Locate the cell with the specified text and output its (X, Y) center coordinate. 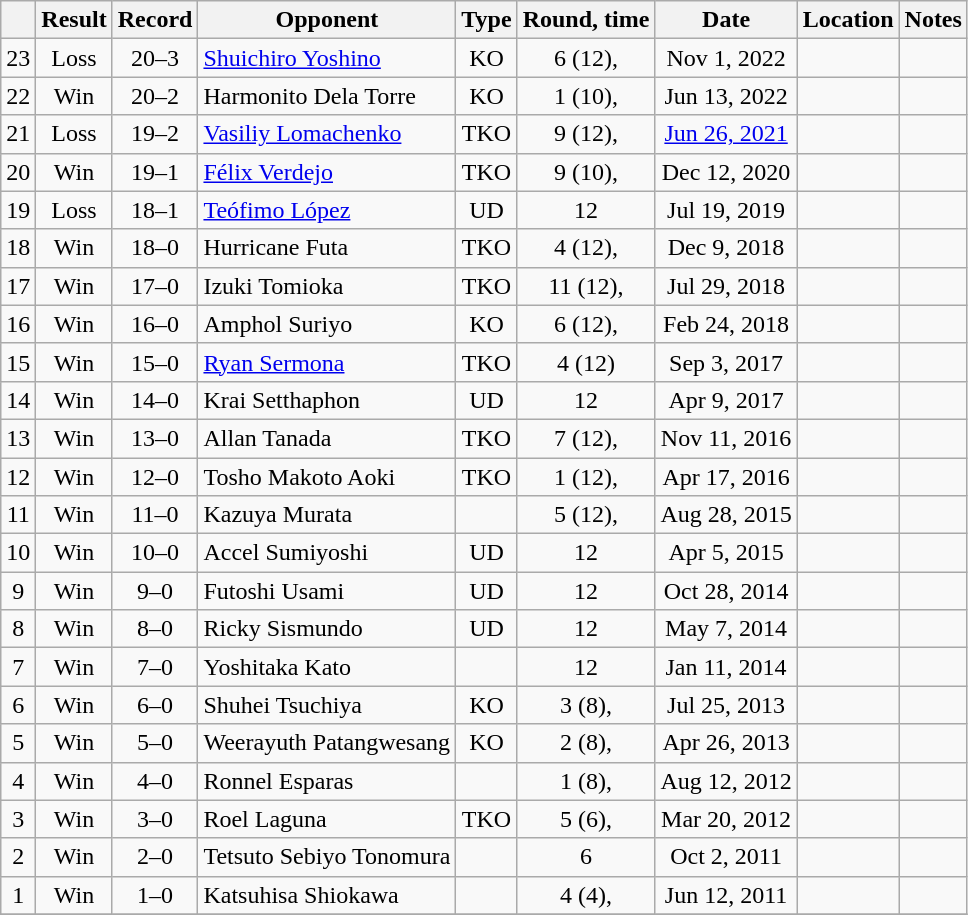
Kazuya Murata (327, 515)
Accel Sumiyoshi (327, 553)
5 (6), (586, 819)
13 (18, 438)
4 (4), (586, 895)
Hurricane Futa (327, 248)
Jun 13, 2022 (726, 96)
Oct 2, 2011 (726, 857)
9 (12), (586, 134)
18–1 (155, 210)
Félix Verdejo (327, 172)
18 (18, 248)
Tetsuto Sebiyo Tonomura (327, 857)
17 (18, 286)
20–3 (155, 58)
4–0 (155, 781)
Notes (933, 20)
Shuhei Tsuchiya (327, 705)
Weerayuth Patangwesang (327, 743)
Nov 11, 2016 (726, 438)
1 (12), (586, 477)
10–0 (155, 553)
Apr 26, 2013 (726, 743)
15–0 (155, 362)
17–0 (155, 286)
5–0 (155, 743)
12–0 (155, 477)
Aug 28, 2015 (726, 515)
Sep 3, 2017 (726, 362)
2 (18, 857)
Izuki Tomioka (327, 286)
20–2 (155, 96)
4 (12) (586, 362)
3–0 (155, 819)
11–0 (155, 515)
Ronnel Esparas (327, 781)
1 (10), (586, 96)
8–0 (155, 629)
Oct 28, 2014 (726, 591)
Jul 19, 2019 (726, 210)
Yoshitaka Kato (327, 667)
Opponent (327, 20)
Location (848, 20)
22 (18, 96)
Teófimo López (327, 210)
Ryan Sermona (327, 362)
6–0 (155, 705)
Mar 20, 2012 (726, 819)
Date (726, 20)
Jul 25, 2013 (726, 705)
Feb 24, 2018 (726, 324)
Vasiliy Lomachenko (327, 134)
1 (8), (586, 781)
Tosho Makoto Aoki (327, 477)
Record (155, 20)
20 (18, 172)
16–0 (155, 324)
8 (18, 629)
Type (486, 20)
Apr 5, 2015 (726, 553)
Round, time (586, 20)
Dec 9, 2018 (726, 248)
Nov 1, 2022 (726, 58)
2 (8), (586, 743)
Futoshi Usami (327, 591)
Allan Tanada (327, 438)
16 (18, 324)
18–0 (155, 248)
Shuichiro Yoshino (327, 58)
Result (74, 20)
9 (18, 591)
Roel Laguna (327, 819)
19 (18, 210)
19–2 (155, 134)
14 (18, 400)
1–0 (155, 895)
14–0 (155, 400)
Jun 12, 2011 (726, 895)
Harmonito Dela Torre (327, 96)
13–0 (155, 438)
4 (12), (586, 248)
7 (18, 667)
11 (18, 515)
Amphol Suriyo (327, 324)
2–0 (155, 857)
21 (18, 134)
Katsuhisa Shiokawa (327, 895)
Apr 9, 2017 (726, 400)
Jun 26, 2021 (726, 134)
Ricky Sismundo (327, 629)
10 (18, 553)
3 (18, 819)
Aug 12, 2012 (726, 781)
5 (18, 743)
Jan 11, 2014 (726, 667)
7–0 (155, 667)
9 (10), (586, 172)
19–1 (155, 172)
Jul 29, 2018 (726, 286)
Dec 12, 2020 (726, 172)
1 (18, 895)
11 (12), (586, 286)
Krai Setthaphon (327, 400)
Apr 17, 2016 (726, 477)
3 (8), (586, 705)
4 (18, 781)
23 (18, 58)
9–0 (155, 591)
May 7, 2014 (726, 629)
7 (12), (586, 438)
5 (12), (586, 515)
15 (18, 362)
